Identify which cell holds the provided text, then report its [X, Y] central coordinate. 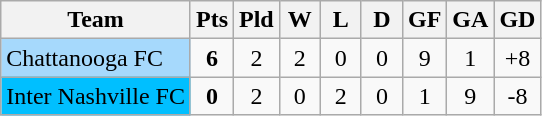
6 [212, 58]
Pld [257, 20]
Team [96, 20]
L [340, 20]
GF [424, 20]
W [300, 20]
GA [470, 20]
Inter Nashville FC [96, 96]
Pts [212, 20]
D [382, 20]
GD [518, 20]
Chattanooga FC [96, 58]
+8 [518, 58]
-8 [518, 96]
